Pinpoint the cell where the given text exists, returning its (X, Y) midpoint coordinate. 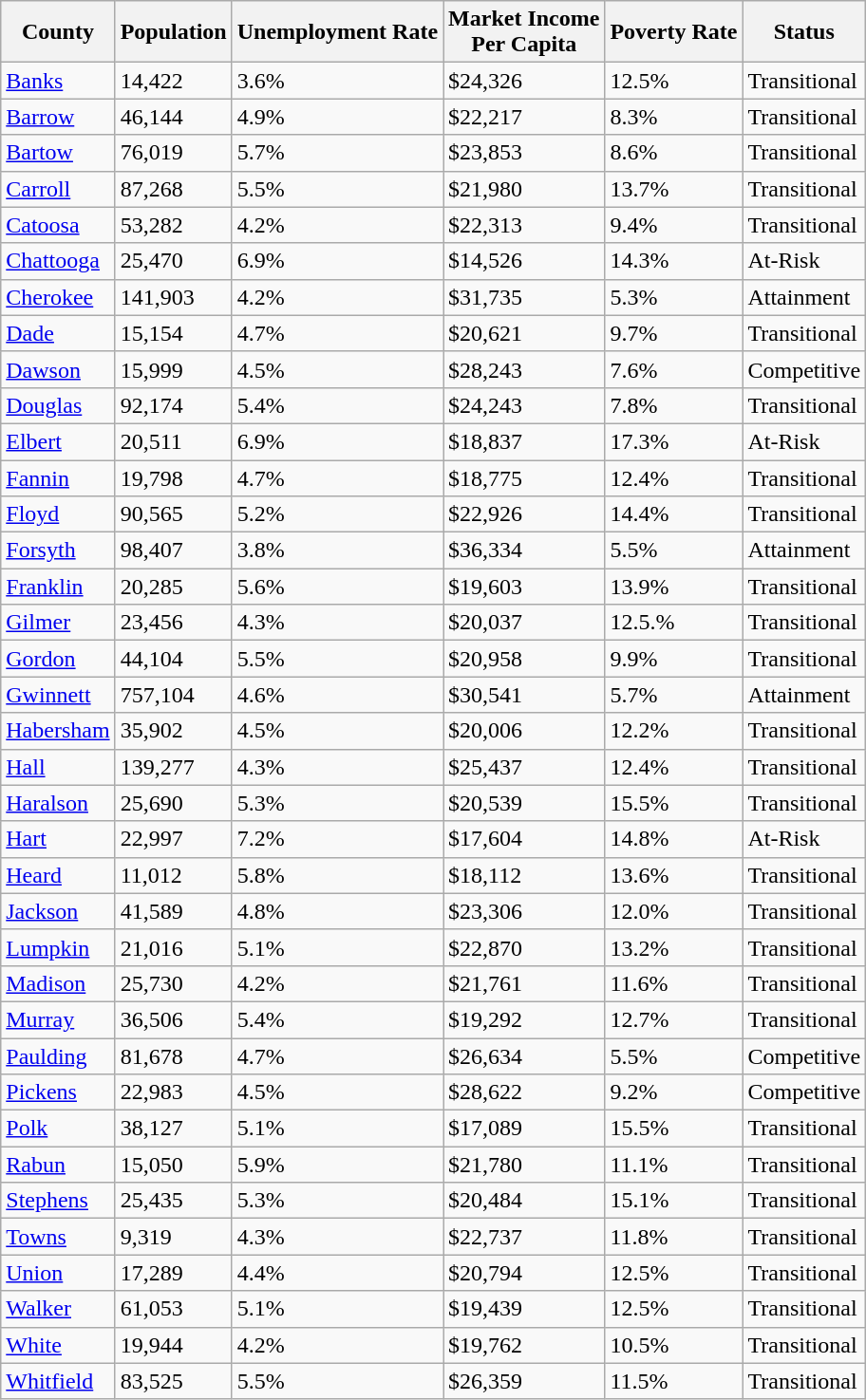
61,053 (173, 1309)
92,174 (173, 405)
$19,292 (524, 1019)
11.1% (674, 1165)
11,012 (173, 875)
$19,439 (524, 1309)
Floyd (58, 514)
11.8% (674, 1237)
Polk (58, 1129)
Murray (58, 1019)
$21,761 (524, 983)
Gilmer (58, 623)
81,678 (173, 1056)
$24,326 (524, 81)
25,470 (173, 261)
Poverty Rate (674, 32)
76,019 (173, 153)
7.8% (674, 405)
Status (804, 32)
$28,622 (524, 1092)
15.1% (674, 1201)
Pickens (58, 1092)
$26,359 (524, 1381)
14,422 (173, 81)
13.9% (674, 587)
$30,541 (524, 695)
Paulding (58, 1056)
Hall (58, 767)
20,511 (173, 441)
Franklin (58, 587)
23,456 (173, 623)
83,525 (173, 1381)
White (58, 1345)
757,104 (173, 695)
Bartow (58, 153)
$18,775 (524, 477)
20,285 (173, 587)
Market Income Per Capita (524, 32)
22,983 (173, 1092)
$21,980 (524, 189)
8.3% (674, 117)
7.2% (337, 839)
Elbert (58, 441)
Carroll (58, 189)
$20,958 (524, 659)
87,268 (173, 189)
44,104 (173, 659)
12.0% (674, 911)
Fannin (58, 477)
$19,762 (524, 1345)
Population (173, 32)
$20,484 (524, 1201)
Madison (58, 983)
Towns (58, 1237)
4.6% (337, 695)
Heard (58, 875)
$20,794 (524, 1273)
Dade (58, 333)
$22,926 (524, 514)
3.8% (337, 551)
$23,853 (524, 153)
$18,112 (524, 875)
5.2% (337, 514)
Jackson (58, 911)
41,589 (173, 911)
9.7% (674, 333)
Dawson (58, 369)
Lumpkin (58, 947)
$31,735 (524, 297)
$17,604 (524, 839)
10.5% (674, 1345)
25,435 (173, 1201)
$18,837 (524, 441)
4.9% (337, 117)
Chattooga (58, 261)
4.8% (337, 911)
$22,870 (524, 947)
Whitfield (58, 1381)
Gordon (58, 659)
Habersham (58, 731)
38,127 (173, 1129)
90,565 (173, 514)
Walker (58, 1309)
13.2% (674, 947)
Forsyth (58, 551)
Gwinnett (58, 695)
Banks (58, 81)
$36,334 (524, 551)
Union (58, 1273)
$17,089 (524, 1129)
$20,037 (524, 623)
25,690 (173, 803)
13.6% (674, 875)
$24,243 (524, 405)
139,277 (173, 767)
21,016 (173, 947)
Barrow (58, 117)
Haralson (58, 803)
15,154 (173, 333)
14.3% (674, 261)
98,407 (173, 551)
$22,217 (524, 117)
9.2% (674, 1092)
3.6% (337, 81)
15,999 (173, 369)
9,319 (173, 1237)
$20,621 (524, 333)
19,798 (173, 477)
19,944 (173, 1345)
7.6% (674, 369)
$20,006 (524, 731)
$23,306 (524, 911)
25,730 (173, 983)
11.5% (674, 1381)
County (58, 32)
13.7% (674, 189)
$19,603 (524, 587)
$20,539 (524, 803)
$22,737 (524, 1237)
$26,634 (524, 1056)
5.8% (337, 875)
Hart (58, 839)
Cherokee (58, 297)
14.8% (674, 839)
$14,526 (524, 261)
141,903 (173, 297)
$25,437 (524, 767)
4.4% (337, 1273)
$28,243 (524, 369)
12.7% (674, 1019)
15,050 (173, 1165)
Stephens (58, 1201)
5.6% (337, 587)
36,506 (173, 1019)
11.6% (674, 983)
9.9% (674, 659)
17,289 (173, 1273)
$22,313 (524, 225)
35,902 (173, 731)
Catoosa (58, 225)
Rabun (58, 1165)
5.9% (337, 1165)
53,282 (173, 225)
17.3% (674, 441)
Douglas (58, 405)
$21,780 (524, 1165)
9.4% (674, 225)
8.6% (674, 153)
Unemployment Rate (337, 32)
22,997 (173, 839)
46,144 (173, 117)
12.2% (674, 731)
14.4% (674, 514)
12.5.% (674, 623)
